Output the [X, Y] coordinate of the center of the cell containing the given text.  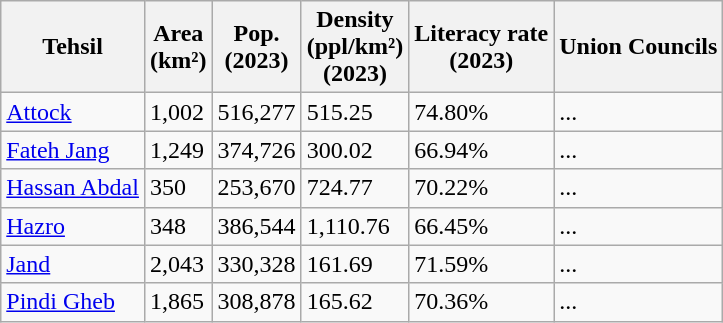
70.22% [482, 188]
1,249 [178, 150]
Area(km²) [178, 47]
1,865 [178, 302]
74.80% [482, 112]
348 [178, 226]
Union Councils [638, 47]
300.02 [355, 150]
Pindi Gheb [73, 302]
66.94% [482, 150]
516,277 [256, 112]
1,110.76 [355, 226]
724.77 [355, 188]
386,544 [256, 226]
Tehsil [73, 47]
308,878 [256, 302]
Fateh Jang [73, 150]
Pop.(2023) [256, 47]
253,670 [256, 188]
Hazro [73, 226]
Literacy rate(2023) [482, 47]
2,043 [178, 264]
Hassan Abdal [73, 188]
330,328 [256, 264]
66.45% [482, 226]
161.69 [355, 264]
165.62 [355, 302]
70.36% [482, 302]
374,726 [256, 150]
1,002 [178, 112]
Attock [73, 112]
71.59% [482, 264]
515.25 [355, 112]
Jand [73, 264]
350 [178, 188]
Density(ppl/km²)(2023) [355, 47]
